Detect which cell encompasses the target text, then output its (x, y) center coordinate. 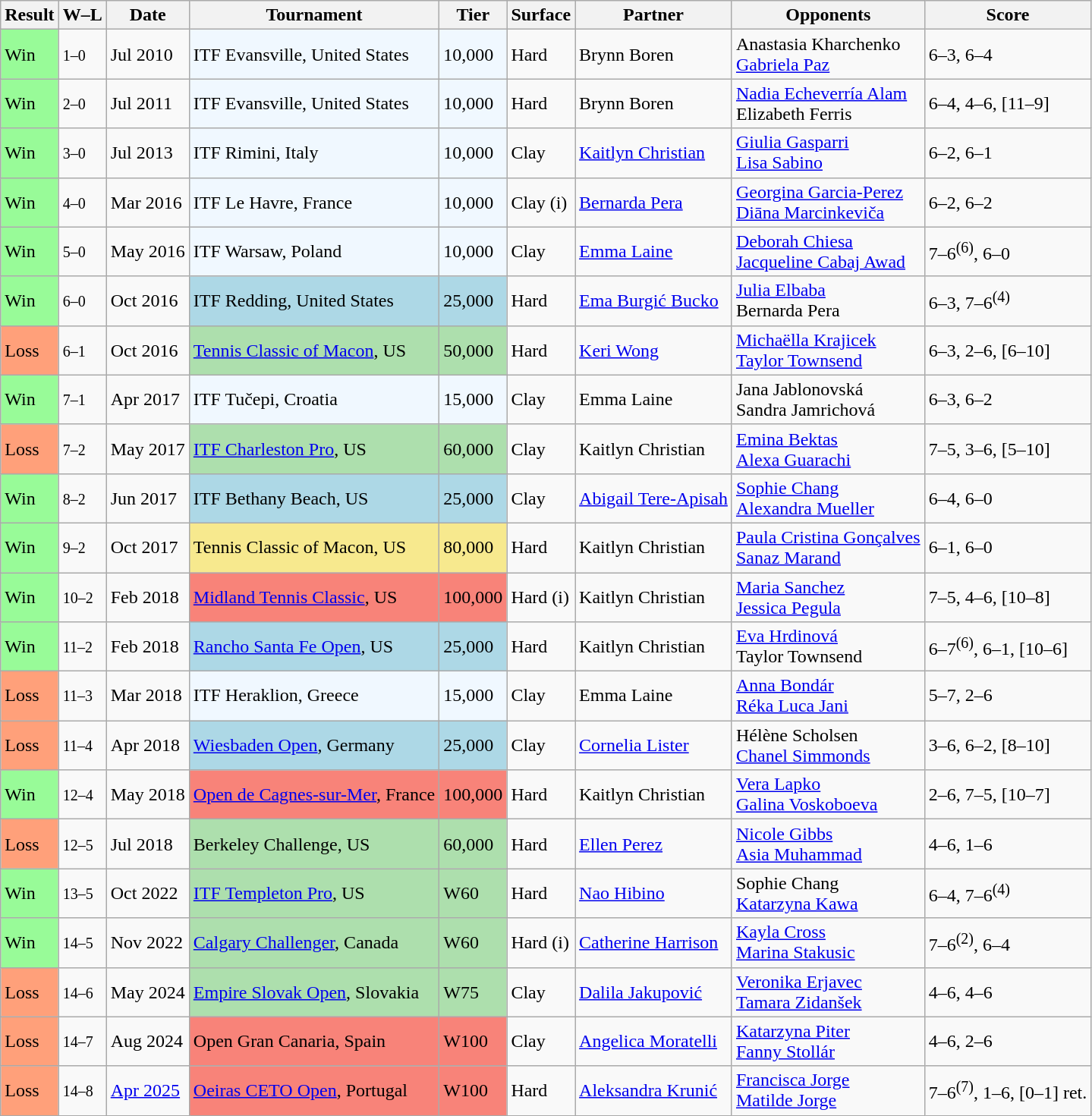
2–6, 7–5, [10–7] (1008, 795)
7–6(6), 6–0 (1008, 252)
Open de Cagnes-sur-Mer, France (314, 795)
Anna Bondár Réka Luca Jani (828, 696)
Keri Wong (654, 351)
ITF Tučepi, Croatia (314, 399)
Score (1008, 15)
Oeiras CETO Open, Portugal (314, 1091)
Berkeley Challenge, US (314, 844)
Partner (654, 15)
May 2024 (147, 992)
Rancho Santa Fe Open, US (314, 646)
14–8 (82, 1091)
Date (147, 15)
Apr 2018 (147, 745)
7–5, 3–6, [5–10] (1008, 449)
4–6, 2–6 (1008, 1041)
Angelica Moratelli (654, 1041)
7–6(7), 1–6, [0–1] ret. (1008, 1091)
11–2 (82, 646)
Oct 2017 (147, 548)
3–0 (82, 153)
6–3, 7–6(4) (1008, 300)
11–4 (82, 745)
4–6, 1–6 (1008, 844)
6–1 (82, 351)
7–1 (82, 399)
Sophie Chang Alexandra Mueller (828, 498)
Cornelia Lister (654, 745)
Nov 2022 (147, 942)
Empire Slovak Open, Slovakia (314, 992)
Eva Hrdinová Taylor Townsend (828, 646)
May 2018 (147, 795)
ITF Templeton Pro, US (314, 894)
Veronika Erjavec Tamara Zidanšek (828, 992)
Apr 2025 (147, 1091)
Mar 2018 (147, 696)
ITF Bethany Beach, US (314, 498)
Michaëlla Krajicek Taylor Townsend (828, 351)
Opponents (828, 15)
ITF Charleston Pro, US (314, 449)
13–5 (82, 894)
Nicole Gibbs Asia Muhammad (828, 844)
6–3, 2–6, [6–10] (1008, 351)
6–7(6), 6–1, [10–6] (1008, 646)
Aleksandra Krunić (654, 1091)
ITF Heraklion, Greece (314, 696)
ITF Rimini, Italy (314, 153)
10–2 (82, 596)
5–0 (82, 252)
Catherine Harrison (654, 942)
W–L (82, 15)
50,000 (474, 351)
12–5 (82, 844)
Nao Hibino (654, 894)
6–0 (82, 300)
14–7 (82, 1041)
6–4, 7–6(4) (1008, 894)
Maria Sanchez Jessica Pegula (828, 596)
Julia Elbaba Bernarda Pera (828, 300)
Jul 2010 (147, 55)
Katarzyna Piter Fanny Stollár (828, 1041)
Clay (i) (541, 202)
Apr 2017 (147, 399)
Kayla Cross Marina Stakusic (828, 942)
ITF Warsaw, Poland (314, 252)
9–2 (82, 548)
Giulia Gasparri Lisa Sabino (828, 153)
Paula Cristina Gonçalves Sanaz Marand (828, 548)
May 2017 (147, 449)
6–3, 6–4 (1008, 55)
Open Gran Canaria, Spain (314, 1041)
Nadia Echeverría Alam Elizabeth Ferris (828, 103)
Tier (474, 15)
6–4, 6–0 (1008, 498)
6–2, 6–1 (1008, 153)
7–2 (82, 449)
4–6, 4–6 (1008, 992)
Ema Burgić Bucko (654, 300)
Hélène Scholsen Chanel Simmonds (828, 745)
2–0 (82, 103)
1–0 (82, 55)
Francisca Jorge Matilde Jorge (828, 1091)
W75 (474, 992)
14–6 (82, 992)
May 2016 (147, 252)
Tournament (314, 15)
Bernarda Pera (654, 202)
11–3 (82, 696)
Emina Bektas Alexa Guarachi (828, 449)
Abigail Tere-Apisah (654, 498)
Jul 2011 (147, 103)
4–0 (82, 202)
7–6(2), 6–4 (1008, 942)
Sophie Chang Katarzyna Kawa (828, 894)
Georgina Garcia-Perez Diāna Marcinkeviča (828, 202)
Aug 2024 (147, 1041)
6–1, 6–0 (1008, 548)
Jul 2018 (147, 844)
Jun 2017 (147, 498)
3–6, 6–2, [8–10] (1008, 745)
Jana Jablonovská Sandra Jamrichová (828, 399)
Ellen Perez (654, 844)
8–2 (82, 498)
6–4, 4–6, [11–9] (1008, 103)
80,000 (474, 548)
Jul 2013 (147, 153)
6–3, 6–2 (1008, 399)
Dalila Jakupović (654, 992)
6–2, 6–2 (1008, 202)
Anastasia Kharchenko Gabriela Paz (828, 55)
Surface (541, 15)
ITF Redding, United States (314, 300)
7–5, 4–6, [10–8] (1008, 596)
Wiesbaden Open, Germany (314, 745)
Deborah Chiesa Jacqueline Cabaj Awad (828, 252)
Mar 2016 (147, 202)
12–4 (82, 795)
Midland Tennis Classic, US (314, 596)
Vera Lapko Galina Voskoboeva (828, 795)
Result (30, 15)
Calgary Challenger, Canada (314, 942)
ITF Le Havre, France (314, 202)
Oct 2022 (147, 894)
14–5 (82, 942)
5–7, 2–6 (1008, 696)
